Search for the cell housing the specified text and yield its (X, Y) center coordinate. 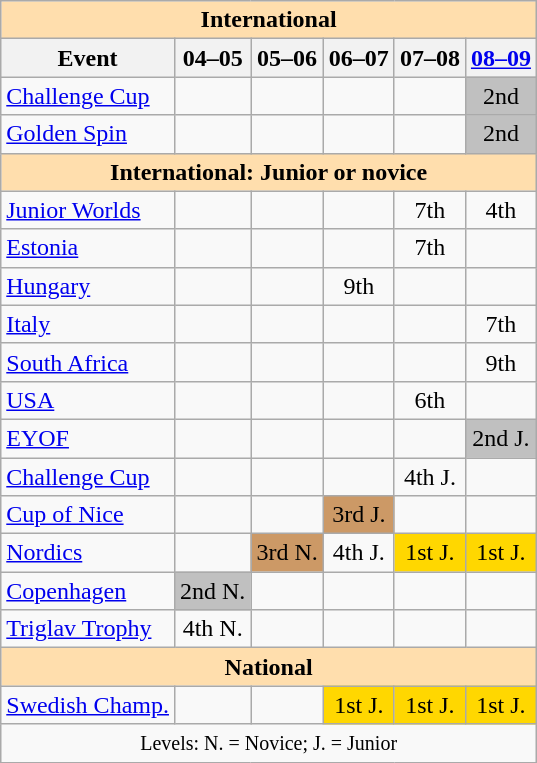
International: Junior or novice (269, 172)
4th (500, 210)
USA (88, 400)
Estonia (88, 248)
International (269, 20)
Triglav Trophy (88, 629)
3rd J. (358, 515)
Golden Spin (88, 134)
National (269, 667)
4th N. (212, 629)
2nd J. (500, 438)
6th (430, 400)
Swedish Champ. (88, 705)
Italy (88, 324)
3rd N. (287, 553)
Copenhagen (88, 591)
South Africa (88, 362)
Levels: N. = Novice; J. = Junior (269, 743)
Hungary (88, 286)
06–07 (358, 58)
Junior Worlds (88, 210)
Cup of Nice (88, 515)
07–08 (430, 58)
04–05 (212, 58)
08–09 (500, 58)
EYOF (88, 438)
Event (88, 58)
2nd N. (212, 591)
Nordics (88, 553)
05–06 (287, 58)
